For the text-containing cell, return its midpoint in [x, y] coordinate format. 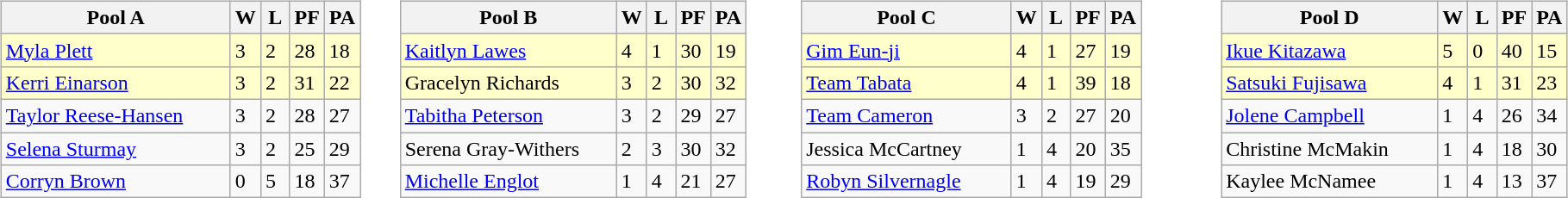
40 [1514, 50]
22 [341, 83]
26 [1514, 115]
Ikue Kitazawa [1329, 50]
Serena Gray-Withers [509, 149]
Pool C [907, 17]
Pool A [116, 17]
15 [1550, 50]
21 [693, 182]
Jessica McCartney [907, 149]
Corryn Brown [116, 182]
Kaitlyn Lawes [509, 50]
Kaylee McNamee [1329, 182]
Jolene Campbell [1329, 115]
25 [307, 149]
Team Tabata [907, 83]
Robyn Silvernagle [907, 182]
Satsuki Fujisawa [1329, 83]
Gracelyn Richards [509, 83]
35 [1122, 149]
Michelle Englot [509, 182]
Kerri Einarson [116, 83]
Christine McMakin [1329, 149]
Pool D [1329, 17]
Team Cameron [907, 115]
Pool B [509, 17]
Taylor Reese-Hansen [116, 115]
34 [1550, 115]
Myla Plett [116, 50]
13 [1514, 182]
23 [1550, 83]
Selena Sturmay [116, 149]
Gim Eun-ji [907, 50]
39 [1088, 83]
Tabitha Peterson [509, 115]
